Return [x, y] of the center of cell containing provided text 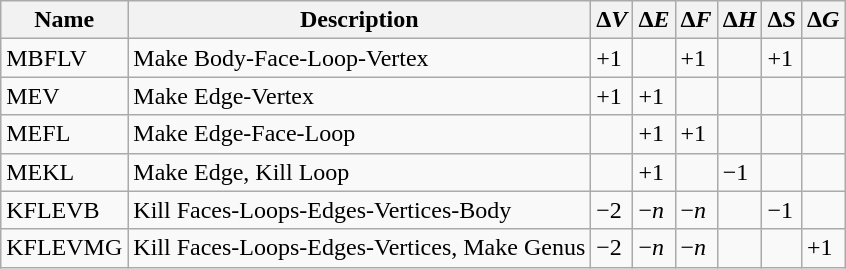
MEFL [64, 134]
KFLEVB [64, 210]
Make Edge-Face-Loop [360, 134]
Name [64, 20]
ΔV [612, 20]
ΔF [696, 20]
ΔG [822, 20]
Make Edge, Kill Loop [360, 172]
Kill Faces-Loops-Edges-Vertices-Body [360, 210]
MEKL [64, 172]
KFLEVMG [64, 248]
MEV [64, 96]
ΔS [782, 20]
Make Body-Face-Loop-Vertex [360, 58]
ΔE [654, 20]
Make Edge-Vertex [360, 96]
MBFLV [64, 58]
ΔH [740, 20]
Kill Faces-Loops-Edges-Vertices, Make Genus [360, 248]
Description [360, 20]
